Search for the cell housing the specified text and yield its (x, y) center coordinate. 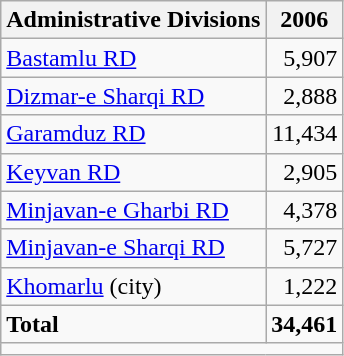
5,907 (304, 58)
Minjavan-e Sharqi RD (134, 248)
Total (134, 324)
4,378 (304, 210)
34,461 (304, 324)
2,905 (304, 172)
Bastamlu RD (134, 58)
Minjavan-e Gharbi RD (134, 210)
2006 (304, 20)
1,222 (304, 286)
11,434 (304, 134)
Administrative Divisions (134, 20)
Keyvan RD (134, 172)
2,888 (304, 96)
Garamduz RD (134, 134)
Dizmar-e Sharqi RD (134, 96)
Khomarlu (city) (134, 286)
5,727 (304, 248)
